Search for the cell housing the specified text and yield its (X, Y) center coordinate. 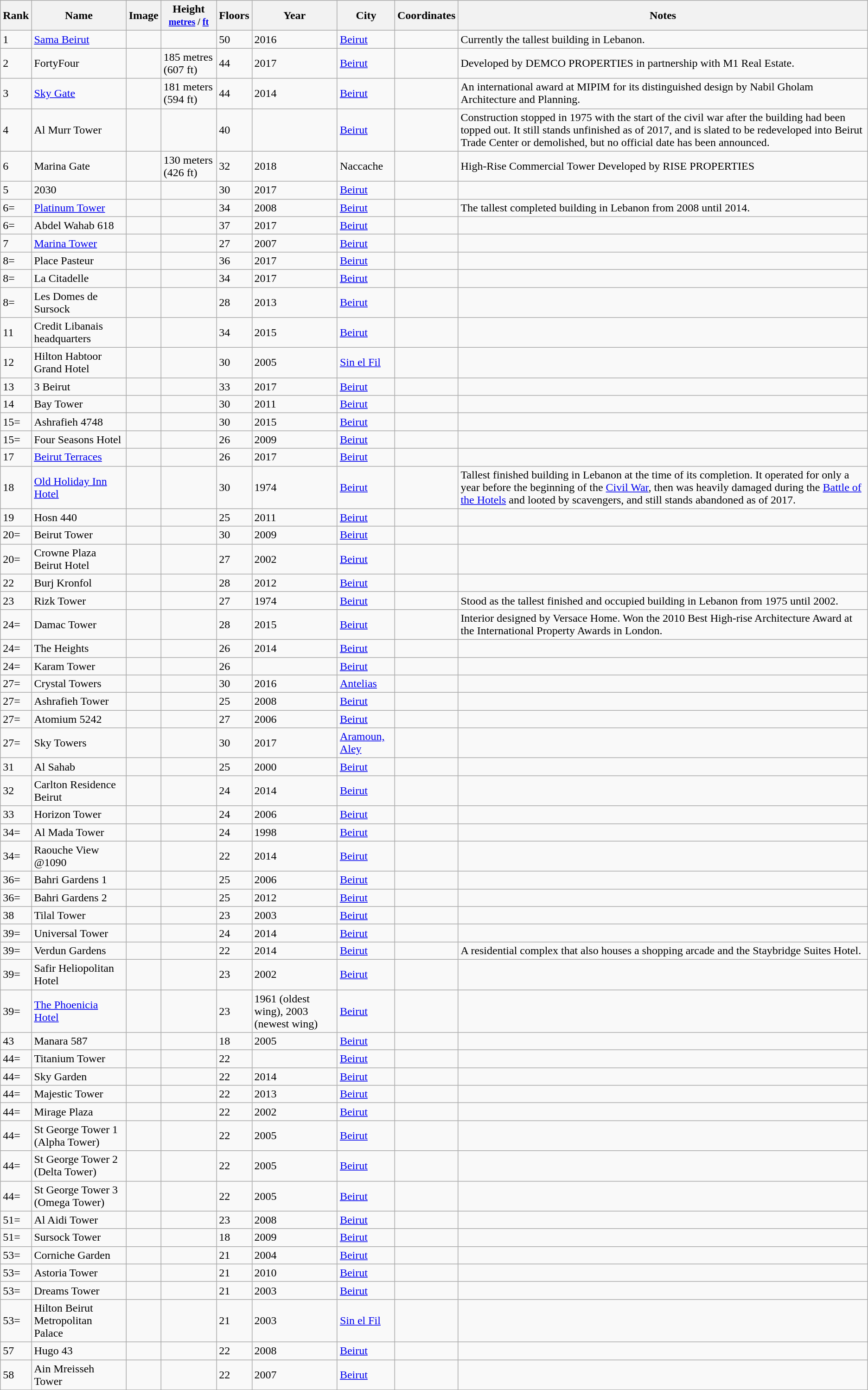
St George Tower 2 (Delta Tower) (79, 1166)
The Phoenicia Hotel (79, 1011)
An international award at MIPIM for its distinguished design by Nabil Gholam Architecture and Planning. (663, 94)
Marina Gate (79, 166)
Verdun Gardens (79, 950)
Hosn 440 (79, 517)
Mirage Plaza (79, 1112)
Four Seasons Hotel (79, 440)
185 metres (607 ft) (188, 63)
Bahri Gardens 1 (79, 880)
57 (16, 1351)
The Heights (79, 648)
Name (79, 16)
6 (16, 166)
Sky Towers (79, 743)
12 (16, 363)
19 (16, 517)
Raouche View @1090 (79, 856)
Al Murr Tower (79, 130)
43 (16, 1041)
2018 (294, 166)
Al Aidi Tower (79, 1220)
2004 (294, 1255)
37 (234, 225)
Ashrafieh 4748 (79, 422)
Hilton Habtoor Grand Hotel (79, 363)
Bahri Gardens 2 (79, 898)
Credit Libanais headquarters (79, 333)
1961 (oldest wing), 2003 (newest wing) (294, 1011)
3 Beirut (79, 387)
Aramoun, Aley (366, 743)
3 (16, 94)
Manara 587 (79, 1041)
High-Rise Commercial Tower Developed by RISE PROPERTIES (663, 166)
Developed by DEMCO PROPERTIES in partnership with M1 Real Estate. (663, 63)
St George Tower 3 (Omega Tower) (79, 1196)
4 (16, 130)
Old Holiday Inn Hotel (79, 487)
50 (234, 39)
Hilton Beirut Metropolitan Palace (79, 1320)
Sursock Tower (79, 1237)
Floors (234, 16)
Marina Tower (79, 243)
11 (16, 333)
Rank (16, 16)
Sky Gate (79, 94)
Safir Heliopolitan Hotel (79, 975)
13 (16, 387)
40 (234, 130)
2010 (294, 1273)
FortyFour (79, 63)
St George Tower 1 (Alpha Tower) (79, 1136)
Corniche Garden (79, 1255)
Atomium 5242 (79, 719)
La Citadelle (79, 278)
58 (16, 1374)
Burj Kronfol (79, 583)
Place Pasteur (79, 261)
36 (234, 261)
A residential complex that also houses a shopping arcade and the Staybridge Suites Hotel. (663, 950)
130 meters (426 ft) (188, 166)
38 (16, 915)
Tilal Tower (79, 915)
Naccache (366, 166)
Platinum Tower (79, 208)
31 (16, 767)
Beirut Tower (79, 535)
Al Mada Tower (79, 832)
181 meters (594 ft) (188, 94)
Abdel Wahab 618 (79, 225)
1998 (294, 832)
Crystal Towers (79, 684)
Antelias (366, 684)
Interior designed by Versace Home. Won the 2010 Best High-rise Architecture Award at the International Property Awards in London. (663, 624)
The tallest completed building in Lebanon from 2008 until 2014. (663, 208)
17 (16, 457)
Year (294, 16)
2030 (79, 190)
Image (144, 16)
7 (16, 243)
Hugo 43 (79, 1351)
Beirut Terraces (79, 457)
5 (16, 190)
Currently the tallest building in Lebanon. (663, 39)
Damac Tower (79, 624)
2 (16, 63)
Bay Tower (79, 404)
Al Sahab (79, 767)
Titanium Tower (79, 1059)
Sama Beirut (79, 39)
Notes (663, 16)
Horizon Tower (79, 815)
1 (16, 39)
Ain Mreisseh Tower (79, 1374)
Carlton Residence Beirut (79, 791)
Rizk Tower (79, 600)
Coordinates (426, 16)
Crowne Plaza Beirut Hotel (79, 559)
Les Domes de Sursock (79, 302)
Astoria Tower (79, 1273)
Ashrafieh Tower (79, 701)
City (366, 16)
Dreams Tower (79, 1290)
Karam Tower (79, 666)
Heightmetres / ft (188, 16)
2000 (294, 767)
Universal Tower (79, 933)
Sky Garden (79, 1077)
14 (16, 404)
Majestic Tower (79, 1094)
Stood as the tallest finished and occupied building in Lebanon from 1975 until 2002. (663, 600)
